For the text-containing cell, return its midpoint in [x, y] coordinate format. 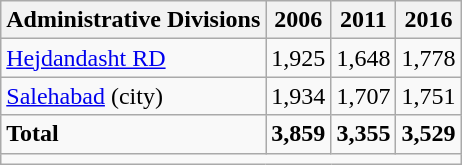
Hejdandasht RD [134, 58]
1,934 [298, 96]
3,859 [298, 134]
3,355 [364, 134]
Salehabad (city) [134, 96]
2006 [298, 20]
1,648 [364, 58]
1,925 [298, 58]
2011 [364, 20]
1,778 [428, 58]
1,707 [364, 96]
Administrative Divisions [134, 20]
3,529 [428, 134]
Total [134, 134]
1,751 [428, 96]
2016 [428, 20]
